Determine the [x, y] coordinate at the center of the cell enclosing the given text.  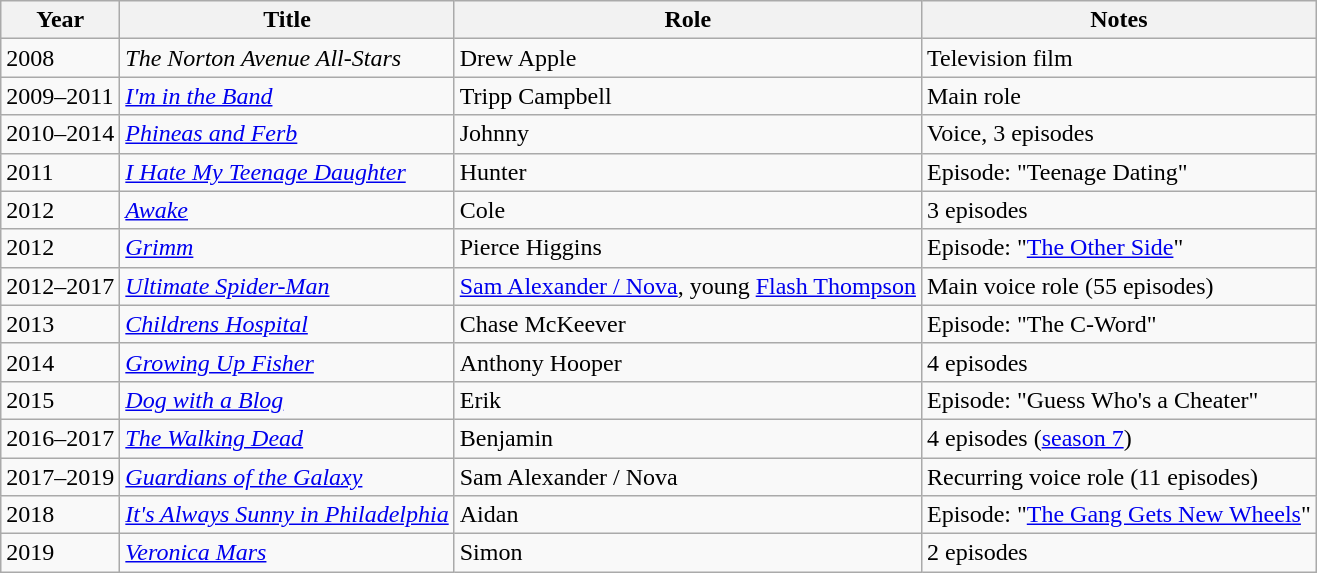
Guardians of the Galaxy [287, 477]
Episode: "The Other Side" [1118, 248]
2009–2011 [60, 96]
2008 [60, 58]
It's Always Sunny in Philadelphia [287, 515]
2010–2014 [60, 134]
Erik [688, 400]
Anthony Hooper [688, 362]
2016–2017 [60, 438]
Voice, 3 episodes [1118, 134]
Phineas and Ferb [287, 134]
Simon [688, 553]
2014 [60, 362]
Sam Alexander / Nova [688, 477]
Cole [688, 210]
I Hate My Teenage Daughter [287, 172]
2015 [60, 400]
3 episodes [1118, 210]
The Norton Avenue All-Stars [287, 58]
I'm in the Band [287, 96]
Episode: "The C-Word" [1118, 324]
Role [688, 20]
Year [60, 20]
Main role [1118, 96]
Television film [1118, 58]
Veronica Mars [287, 553]
2019 [60, 553]
Drew Apple [688, 58]
2012–2017 [60, 286]
Hunter [688, 172]
Chase McKeever [688, 324]
Sam Alexander / Nova, young Flash Thompson [688, 286]
2 episodes [1118, 553]
Awake [287, 210]
Title [287, 20]
Recurring voice role (11 episodes) [1118, 477]
Grimm [287, 248]
Growing Up Fisher [287, 362]
Notes [1118, 20]
Episode: "The Gang Gets New Wheels" [1118, 515]
4 episodes (season 7) [1118, 438]
Aidan [688, 515]
2017–2019 [60, 477]
2013 [60, 324]
Ultimate Spider-Man [287, 286]
Episode: "Guess Who's a Cheater" [1118, 400]
Pierce Higgins [688, 248]
The Walking Dead [287, 438]
Episode: "Teenage Dating" [1118, 172]
4 episodes [1118, 362]
2018 [60, 515]
2011 [60, 172]
Johnny [688, 134]
Main voice role (55 episodes) [1118, 286]
Tripp Campbell [688, 96]
Dog with a Blog [287, 400]
Benjamin [688, 438]
Childrens Hospital [287, 324]
